Locate the cell with the specified text and output its (X, Y) center coordinate. 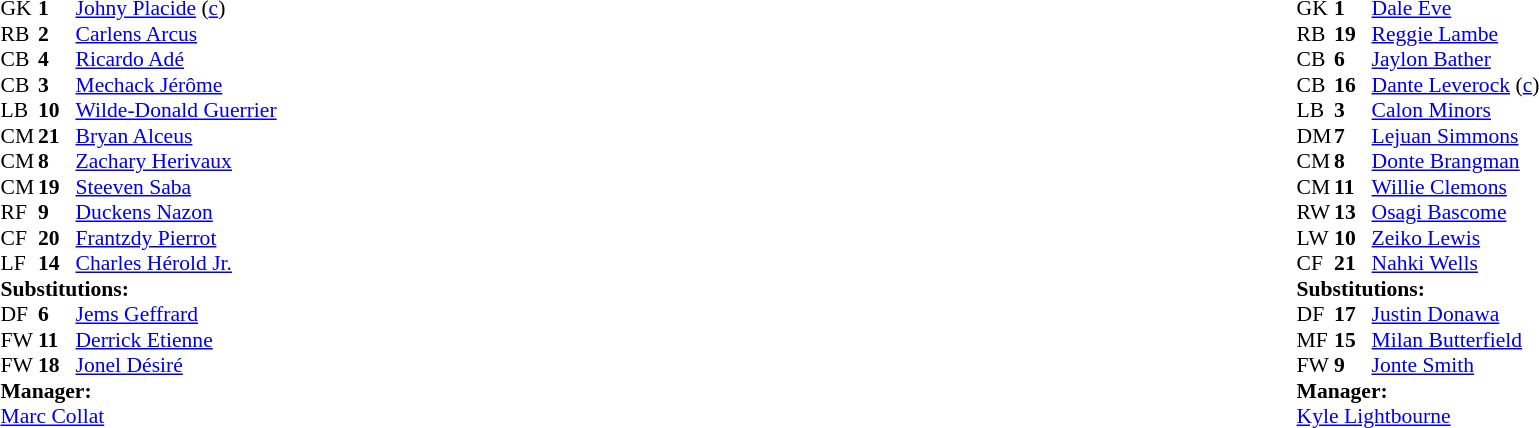
Derrick Etienne (176, 340)
20 (57, 238)
Jonel Désiré (176, 365)
Wilde-Donald Guerrier (176, 111)
Charles Hérold Jr. (176, 263)
14 (57, 263)
17 (1353, 315)
4 (57, 59)
15 (1353, 340)
RW (1316, 213)
LW (1316, 238)
Zachary Herivaux (176, 161)
Carlens Arcus (176, 34)
2 (57, 34)
Manager: (138, 391)
Mechack Jérôme (176, 85)
Steeven Saba (176, 187)
Jems Geffrard (176, 315)
7 (1353, 136)
Substitutions: (138, 289)
DM (1316, 136)
13 (1353, 213)
Duckens Nazon (176, 213)
Frantzdy Pierrot (176, 238)
18 (57, 365)
Bryan Alceus (176, 136)
Ricardo Adé (176, 59)
RF (19, 213)
LF (19, 263)
MF (1316, 340)
16 (1353, 85)
